Output the [X, Y] coordinate of the center of the cell containing the given text.  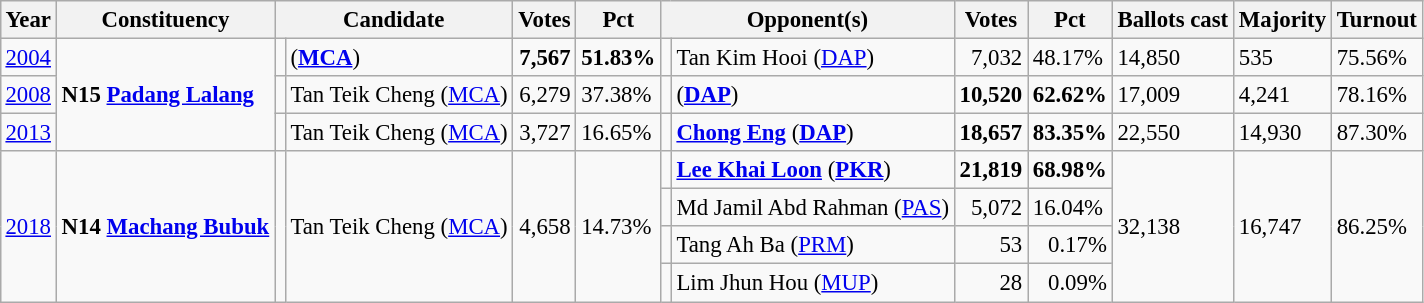
2013 [28, 133]
53 [990, 245]
Lim Jhun Hou (MUP) [812, 283]
22,550 [1172, 133]
Year [28, 20]
17,009 [1172, 95]
7,567 [544, 57]
14.73% [618, 226]
78.16% [1376, 95]
N14 Machang Bubuk [165, 226]
16.65% [618, 133]
Md Jamil Abd Rahman (PAS) [812, 208]
6,279 [544, 95]
68.98% [1070, 170]
0.17% [1070, 245]
51.83% [618, 57]
14,850 [1172, 57]
16.04% [1070, 208]
Tang Ah Ba (PRM) [812, 245]
7,032 [990, 57]
10,520 [990, 95]
Ballots cast [1172, 20]
535 [1282, 57]
37.38% [618, 95]
21,819 [990, 170]
Tan Kim Hooi (DAP) [812, 57]
0.09% [1070, 283]
32,138 [1172, 226]
4,658 [544, 226]
Constituency [165, 20]
75.56% [1376, 57]
5,072 [990, 208]
87.30% [1376, 133]
83.35% [1070, 133]
2004 [28, 57]
(DAP) [812, 95]
N15 Padang Lalang [165, 94]
3,727 [544, 133]
14,930 [1282, 133]
16,747 [1282, 226]
86.25% [1376, 226]
Chong Eng (DAP) [812, 133]
4,241 [1282, 95]
48.17% [1070, 57]
28 [990, 283]
Candidate [394, 20]
2008 [28, 95]
Lee Khai Loon (PKR) [812, 170]
(MCA) [399, 57]
62.62% [1070, 95]
Turnout [1376, 20]
2018 [28, 226]
Majority [1282, 20]
Opponent(s) [808, 20]
18,657 [990, 133]
